Search for the cell housing the specified text and yield its [X, Y] center coordinate. 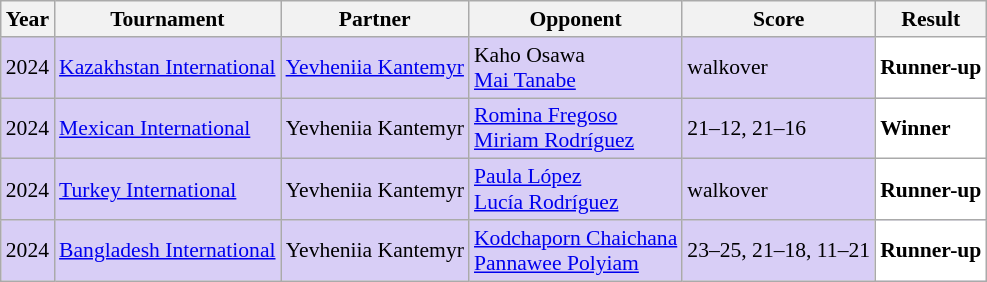
Opponent [576, 19]
Winner [930, 128]
Turkey International [168, 190]
Bangladesh International [168, 250]
Paula López Lucía Rodríguez [576, 190]
Score [778, 19]
Kaho Osawa Mai Tanabe [576, 68]
21–12, 21–16 [778, 128]
Kodchaporn Chaichana Pannawee Polyiam [576, 250]
Kazakhstan International [168, 68]
Partner [375, 19]
Tournament [168, 19]
Year [28, 19]
Result [930, 19]
23–25, 21–18, 11–21 [778, 250]
Mexican International [168, 128]
Romina Fregoso Miriam Rodríguez [576, 128]
